Return [X, Y] of the center of cell containing provided text 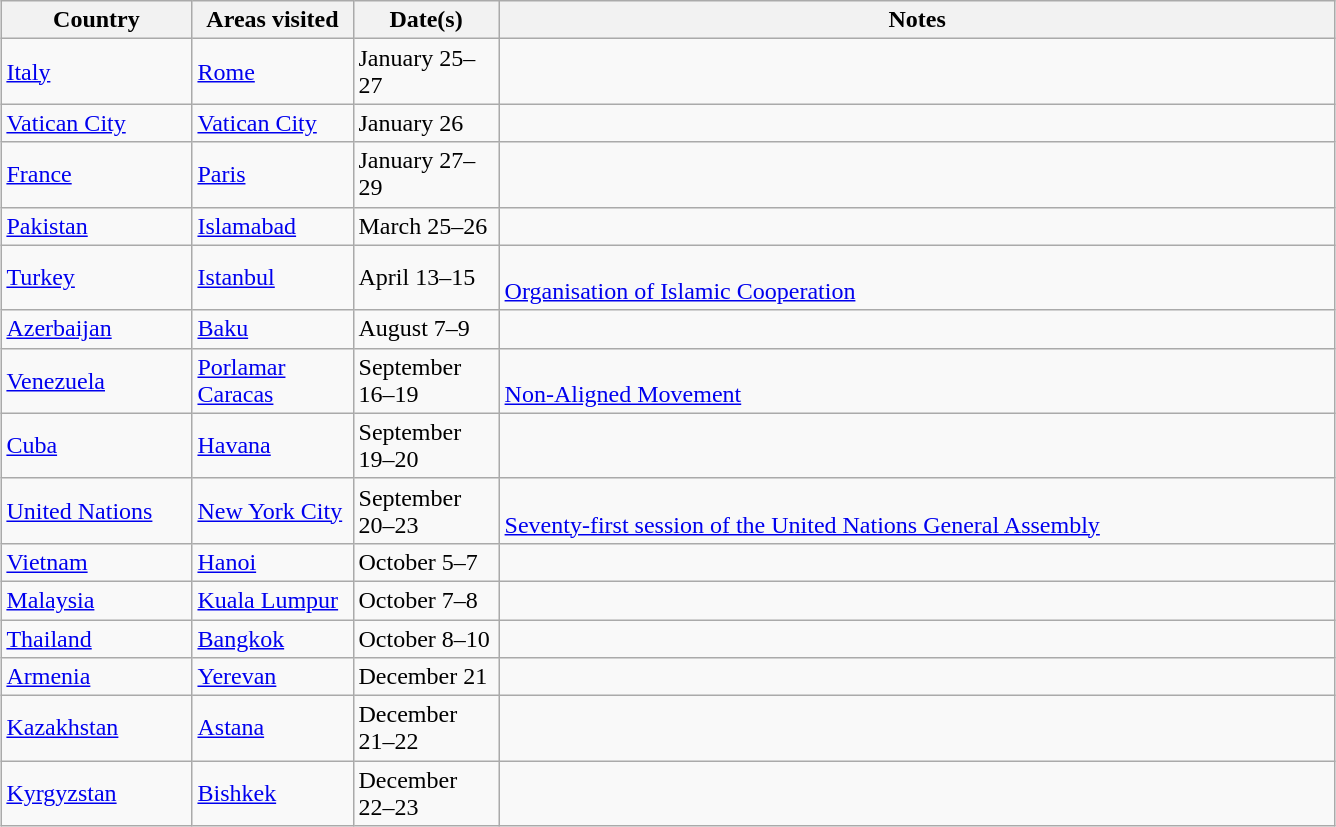
PorlamarCaracas [272, 380]
Thailand [96, 639]
Rome [272, 72]
Non-Aligned Movement [917, 380]
Armenia [96, 677]
Yerevan [272, 677]
January 25–27 [426, 72]
April 13–15 [426, 278]
Kyrgyzstan [96, 794]
Turkey [96, 278]
United Nations [96, 510]
December 21 [426, 677]
December 22–23 [426, 794]
Bangkok [272, 639]
Paris [272, 174]
Organisation of Islamic Cooperation [917, 278]
Date(s) [426, 20]
September 19–20 [426, 446]
October 5–7 [426, 562]
Italy [96, 72]
Hanoi [272, 562]
Istanbul [272, 278]
Venezuela [96, 380]
Havana [272, 446]
Azerbaijan [96, 329]
Notes [917, 20]
January 27–29 [426, 174]
September 16–19 [426, 380]
New York City [272, 510]
March 25–26 [426, 226]
Seventy-first session of the United Nations General Assembly [917, 510]
Country [96, 20]
Bishkek [272, 794]
October 8–10 [426, 639]
December 21–22 [426, 728]
France [96, 174]
Pakistan [96, 226]
Kazakhstan [96, 728]
Kuala Lumpur [272, 600]
Cuba [96, 446]
Areas visited [272, 20]
Vietnam [96, 562]
October 7–8 [426, 600]
Astana [272, 728]
January 26 [426, 123]
Islamabad [272, 226]
September 20–23 [426, 510]
August 7–9 [426, 329]
Malaysia [96, 600]
Baku [272, 329]
